Search for the cell housing the specified text and yield its [x, y] center coordinate. 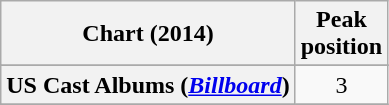
Peakposition [341, 34]
US Cast Albums (Billboard) [148, 85]
3 [341, 85]
Chart (2014) [148, 34]
